From the cell containing the given text, extract its center point as [x, y] coordinate. 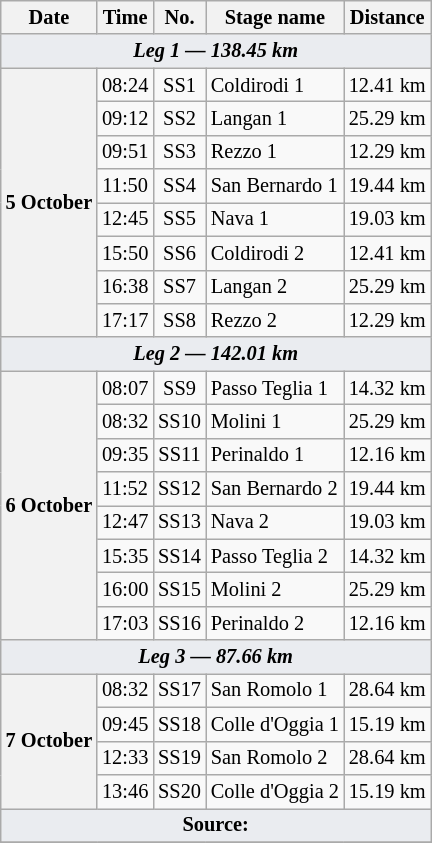
SS12 [180, 489]
San Bernardo 1 [275, 186]
SS14 [180, 556]
08:24 [125, 85]
Rezzo 2 [275, 320]
SS4 [180, 186]
Nava 2 [275, 522]
Molini 2 [275, 589]
Langan 1 [275, 118]
Nava 1 [275, 219]
SS2 [180, 118]
SS15 [180, 589]
Date [49, 17]
12:33 [125, 758]
5 October [49, 202]
SS11 [180, 455]
SS16 [180, 623]
Perinaldo 2 [275, 623]
Leg 1 — 138.45 km [216, 51]
SS10 [180, 421]
SS1 [180, 85]
Leg 2 — 142.01 km [216, 354]
13:46 [125, 791]
Molini 1 [275, 421]
SS19 [180, 758]
11:50 [125, 186]
San Bernardo 2 [275, 489]
Time [125, 17]
16:00 [125, 589]
09:12 [125, 118]
16:38 [125, 287]
Coldirodi 2 [275, 253]
Rezzo 1 [275, 152]
11:52 [125, 489]
09:35 [125, 455]
SS13 [180, 522]
17:03 [125, 623]
No. [180, 17]
Coldirodi 1 [275, 85]
Langan 2 [275, 287]
7 October [49, 740]
SS3 [180, 152]
Colle d'Oggia 1 [275, 724]
09:45 [125, 724]
Passo Teglia 1 [275, 388]
Source: [216, 825]
San Romolo 1 [275, 690]
SS20 [180, 791]
Stage name [275, 17]
Leg 3 — 87.66 km [216, 657]
SS18 [180, 724]
SS9 [180, 388]
17:17 [125, 320]
Colle d'Oggia 2 [275, 791]
SS7 [180, 287]
SS6 [180, 253]
SS5 [180, 219]
SS17 [180, 690]
15:35 [125, 556]
San Romolo 2 [275, 758]
Distance [388, 17]
08:07 [125, 388]
SS8 [180, 320]
15:50 [125, 253]
12:45 [125, 219]
09:51 [125, 152]
12:47 [125, 522]
Passo Teglia 2 [275, 556]
Perinaldo 1 [275, 455]
6 October [49, 506]
